Pinpoint the cell where the given text exists, returning its (x, y) midpoint coordinate. 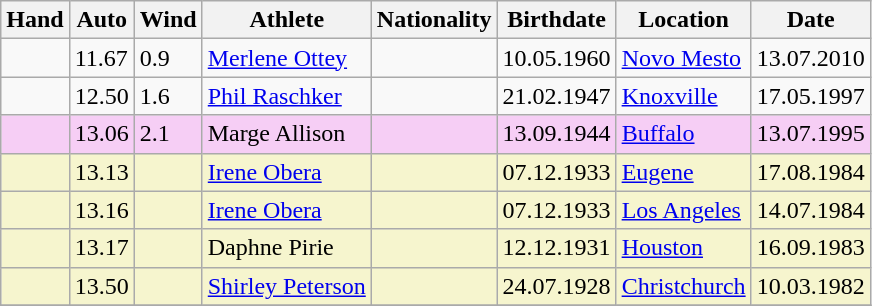
13.17 (102, 248)
13.07.1995 (810, 134)
2.1 (168, 134)
Phil Raschker (286, 96)
Marge Allison (286, 134)
Auto (102, 20)
24.07.1928 (556, 286)
Birthdate (556, 20)
10.03.1982 (810, 286)
11.67 (102, 58)
Novo Mesto (684, 58)
Hand (35, 20)
Shirley Peterson (286, 286)
Nationality (434, 20)
14.07.1984 (810, 210)
12.50 (102, 96)
Daphne Pirie (286, 248)
13.50 (102, 286)
Eugene (684, 172)
Knoxville (684, 96)
10.05.1960 (556, 58)
12.12.1931 (556, 248)
13.09.1944 (556, 134)
17.05.1997 (810, 96)
Date (810, 20)
21.02.1947 (556, 96)
13.06 (102, 134)
1.6 (168, 96)
Location (684, 20)
16.09.1983 (810, 248)
13.13 (102, 172)
Buffalo (684, 134)
0.9 (168, 58)
13.07.2010 (810, 58)
17.08.1984 (810, 172)
Houston (684, 248)
Merlene Ottey (286, 58)
13.16 (102, 210)
Christchurch (684, 286)
Athlete (286, 20)
Los Angeles (684, 210)
Wind (168, 20)
